Extract the (X, Y) coordinate from the center of the cell holding the provided text.  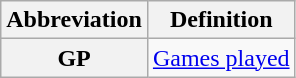
Definition (221, 20)
GP (74, 58)
Abbreviation (74, 20)
Games played (221, 58)
